Identify which cell holds the provided text, then report its (x, y) central coordinate. 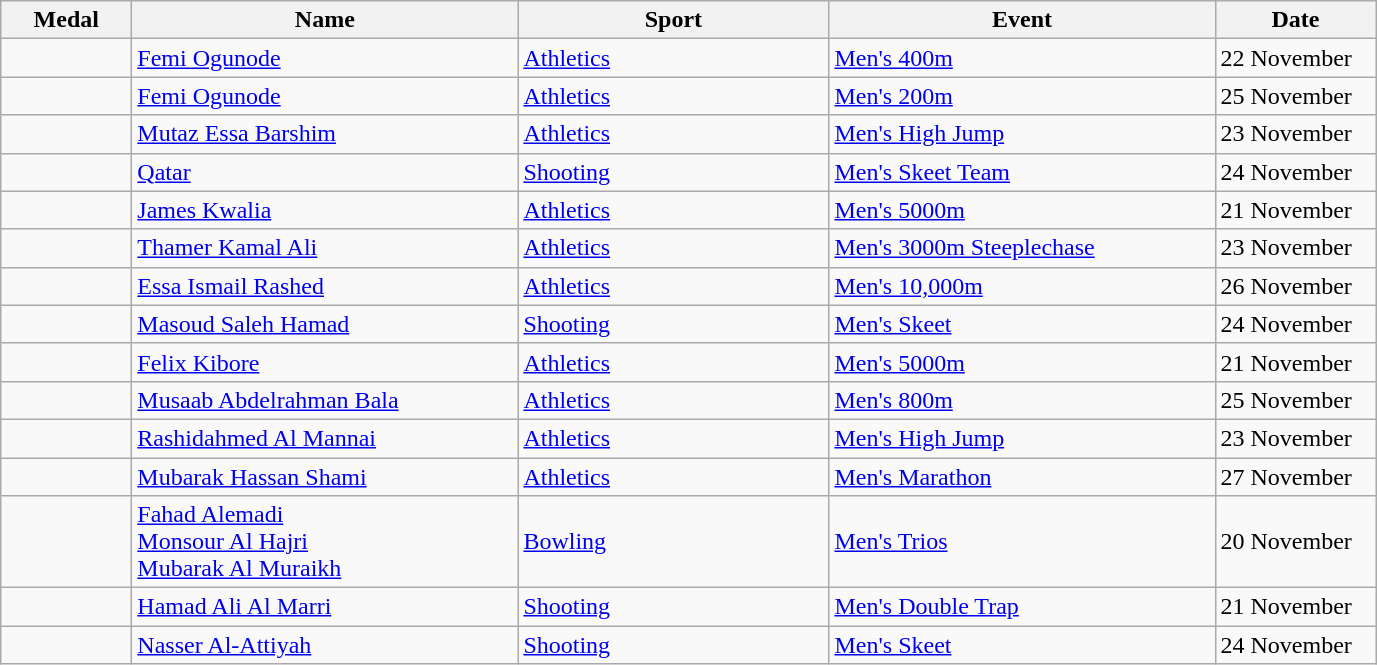
Felix Kibore (325, 362)
20 November (1296, 542)
Masoud Saleh Hamad (325, 324)
Rashidahmed Al Mannai (325, 438)
27 November (1296, 477)
Hamad Ali Al Marri (325, 607)
Thamer Kamal Ali (325, 248)
Fahad AlemadiMonsour Al HajriMubarak Al Muraikh (325, 542)
Men's 400m (1022, 58)
Name (325, 20)
Men's Trios (1022, 542)
26 November (1296, 286)
James Kwalia (325, 210)
Sport (674, 20)
Bowling (674, 542)
Mutaz Essa Barshim (325, 134)
Qatar (325, 172)
Men's Double Trap (1022, 607)
Date (1296, 20)
Men's Marathon (1022, 477)
Event (1022, 20)
Musaab Abdelrahman Bala (325, 400)
Men's 3000m Steeplechase (1022, 248)
Medal (66, 20)
Men's 800m (1022, 400)
22 November (1296, 58)
Men's Skeet Team (1022, 172)
Essa Ismail Rashed (325, 286)
Nasser Al-Attiyah (325, 645)
Mubarak Hassan Shami (325, 477)
Men's 10,000m (1022, 286)
Men's 200m (1022, 96)
